Search for the cell housing the specified text and yield its [X, Y] center coordinate. 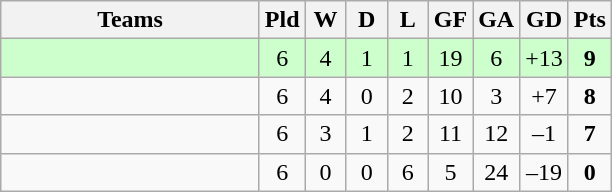
24 [496, 172]
Pts [590, 20]
9 [590, 58]
11 [450, 134]
–19 [544, 172]
D [366, 20]
7 [590, 134]
Pld [282, 20]
L [408, 20]
+13 [544, 58]
5 [450, 172]
Teams [130, 20]
10 [450, 96]
GA [496, 20]
GF [450, 20]
–1 [544, 134]
19 [450, 58]
W [326, 20]
12 [496, 134]
GD [544, 20]
8 [590, 96]
+7 [544, 96]
